Locate the cell with the specified text and output its (X, Y) center coordinate. 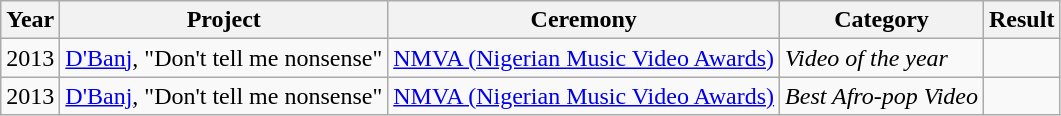
Ceremony (584, 20)
Year (30, 20)
Project (224, 20)
Category (882, 20)
Best Afro-pop Video (882, 96)
Result (1022, 20)
Video of the year (882, 58)
